For the text-containing cell, return its midpoint in [x, y] coordinate format. 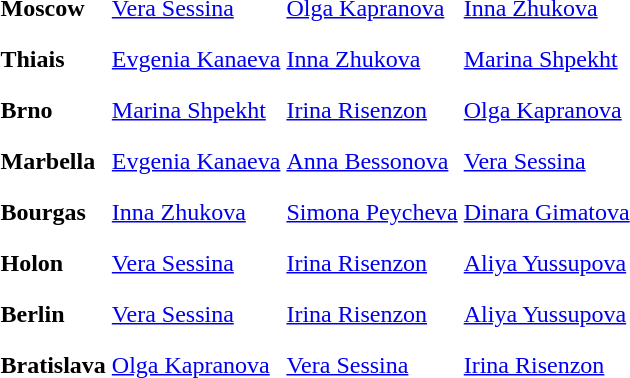
Anna Bessonova [372, 161]
Simona Peycheva [372, 212]
Marina Shpekht [196, 110]
